Find where the given text appears and provide that cell's center as (x, y) coordinate. 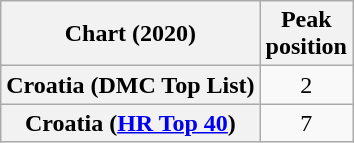
Croatia (HR Top 40) (130, 123)
Chart (2020) (130, 34)
2 (306, 85)
7 (306, 123)
Croatia (DMC Top List) (130, 85)
Peakposition (306, 34)
